Determine the [x, y] coordinate at the center of the cell enclosing the given text.  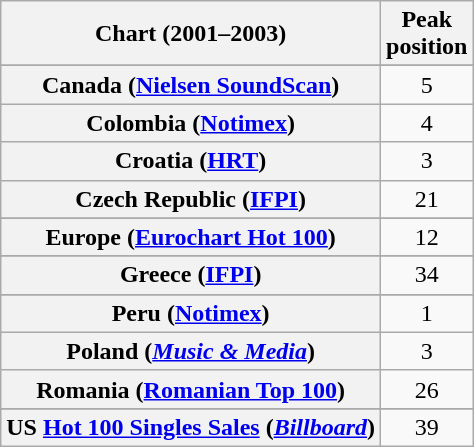
Romania (Romanian Top 100) [191, 389]
39 [427, 427]
Czech Republic (IFPI) [191, 199]
Poland (Music & Media) [191, 351]
Chart (2001–2003) [191, 34]
Colombia (Notimex) [191, 123]
21 [427, 199]
Croatia (HRT) [191, 161]
US Hot 100 Singles Sales (Billboard) [191, 427]
26 [427, 389]
Canada (Nielsen SoundScan) [191, 85]
12 [427, 237]
4 [427, 123]
Peakposition [427, 34]
Peru (Notimex) [191, 313]
Europe (Eurochart Hot 100) [191, 237]
Greece (IFPI) [191, 275]
34 [427, 275]
5 [427, 85]
1 [427, 313]
